Find where the given text appears and provide that cell's center as (x, y) coordinate. 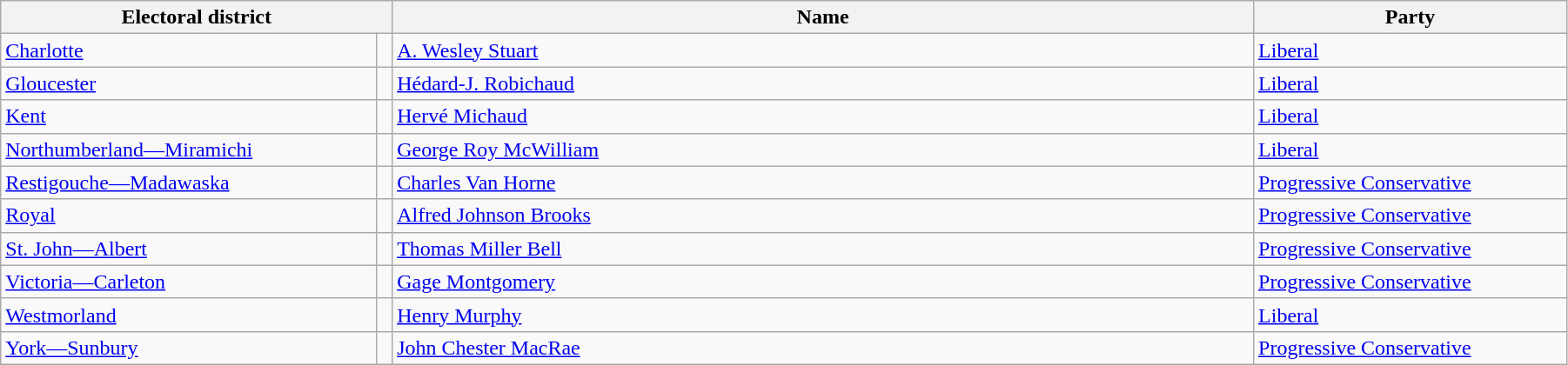
Royal (189, 216)
Northumberland—Miramichi (189, 149)
York—Sunbury (189, 348)
George Roy McWilliam (823, 149)
A. Wesley Stuart (823, 50)
Henry Murphy (823, 315)
Name (823, 17)
Electoral district (197, 17)
Westmorland (189, 315)
Kent (189, 116)
Thomas Miller Bell (823, 249)
Gage Montgomery (823, 282)
Victoria—Carleton (189, 282)
Party (1411, 17)
Restigouche—Madawaska (189, 182)
Gloucester (189, 83)
Charlotte (189, 50)
Charles Van Horne (823, 182)
St. John—Albert (189, 249)
Alfred Johnson Brooks (823, 216)
Hervé Michaud (823, 116)
Hédard-J. Robichaud (823, 83)
John Chester MacRae (823, 348)
